For the text-containing cell, return its midpoint in [X, Y] coordinate format. 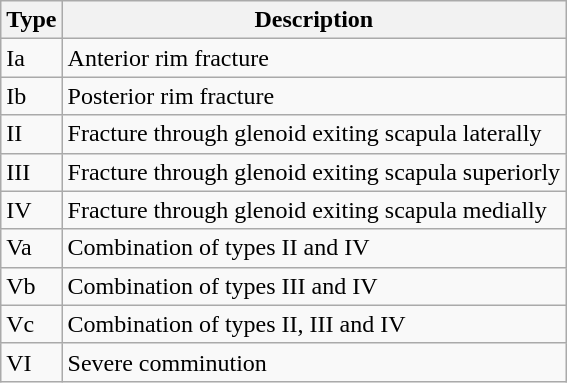
Type [32, 20]
Combination of types II, III and IV [314, 324]
Vc [32, 324]
Combination of types II and IV [314, 248]
Description [314, 20]
Posterior rim fracture [314, 96]
II [32, 134]
Fracture through glenoid exiting scapula laterally [314, 134]
Va [32, 248]
Severe comminution [314, 362]
Ib [32, 96]
Fracture through glenoid exiting scapula superiorly [314, 172]
Fracture through glenoid exiting scapula medially [314, 210]
Anterior rim fracture [314, 58]
III [32, 172]
IV [32, 210]
Ia [32, 58]
Vb [32, 286]
Combination of types III and IV [314, 286]
VI [32, 362]
